Capture the cell that displays the provided text and extract its [X, Y] central coordinate. 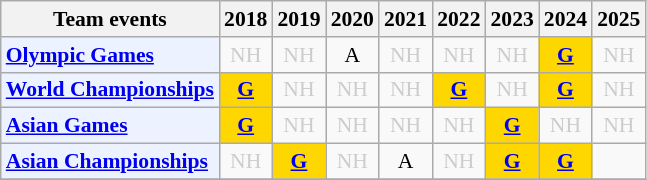
Team events [110, 19]
2020 [352, 19]
2023 [512, 19]
Asian Games [110, 126]
World Championships [110, 90]
2024 [566, 19]
Asian Championships [110, 162]
2021 [406, 19]
2022 [458, 19]
2019 [298, 19]
Olympic Games [110, 55]
2018 [246, 19]
2025 [618, 19]
